For the text-containing cell, return its midpoint in (x, y) coordinate format. 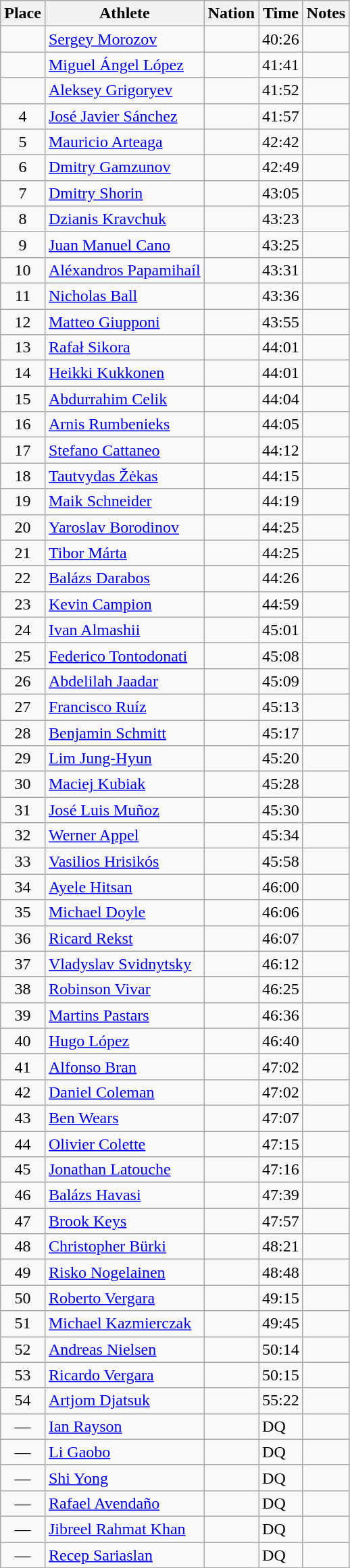
43:25 (281, 244)
29 (23, 759)
Heikki Kukkonen (124, 373)
44:15 (281, 476)
7 (23, 193)
12 (23, 322)
42:42 (281, 142)
11 (23, 296)
43 (23, 1118)
8 (23, 219)
10 (23, 270)
Werner Appel (124, 836)
Roberto Vergara (124, 1298)
Hugo López (124, 1041)
44:59 (281, 604)
24 (23, 630)
Ricard Rekst (124, 938)
15 (23, 399)
Federico Tontodonati (124, 655)
Artjom Djatsuk (124, 1401)
13 (23, 348)
48:48 (281, 1272)
Michael Doyle (124, 913)
Ricardo Vergara (124, 1375)
Jonathan Latouche (124, 1170)
Robinson Vivar (124, 990)
19 (23, 502)
9 (23, 244)
44:19 (281, 502)
45:17 (281, 732)
Balázs Havasi (124, 1195)
Aleksey Grigoryev (124, 90)
Mauricio Arteaga (124, 142)
Tibor Márta (124, 553)
Matteo Giupponi (124, 322)
14 (23, 373)
44:26 (281, 578)
43:31 (281, 270)
51 (23, 1324)
José Javier Sánchez (124, 116)
42 (23, 1092)
41:52 (281, 90)
43:23 (281, 219)
30 (23, 784)
Maciej Kubiak (124, 784)
Christopher Bürki (124, 1247)
Dmitry Gamzunov (124, 167)
54 (23, 1401)
27 (23, 707)
49:45 (281, 1324)
43:36 (281, 296)
53 (23, 1375)
Arnis Rumbenieks (124, 425)
4 (23, 116)
45:13 (281, 707)
Andreas Nielsen (124, 1349)
46:36 (281, 1015)
26 (23, 681)
Maik Schneider (124, 502)
Benjamin Schmitt (124, 732)
Athlete (124, 13)
48:21 (281, 1247)
Ivan Almashii (124, 630)
46:12 (281, 964)
45:34 (281, 836)
Juan Manuel Cano (124, 244)
Nicholas Ball (124, 296)
52 (23, 1349)
45 (23, 1170)
Michael Kazmierczak (124, 1324)
35 (23, 913)
Yaroslav Borodinov (124, 527)
Place (23, 13)
Sergey Morozov (124, 39)
28 (23, 732)
Miguel Ángel López (124, 65)
18 (23, 476)
45:01 (281, 630)
Francisco Ruíz (124, 707)
41 (23, 1066)
Ian Rayson (124, 1426)
43:55 (281, 322)
23 (23, 604)
Daniel Coleman (124, 1092)
44 (23, 1144)
Dmitry Shorin (124, 193)
Balázs Darabos (124, 578)
44:12 (281, 450)
45:09 (281, 681)
6 (23, 167)
20 (23, 527)
50 (23, 1298)
Lim Jung-Hyun (124, 759)
Li Gaobo (124, 1452)
47:15 (281, 1144)
46 (23, 1195)
50:14 (281, 1349)
22 (23, 578)
48 (23, 1247)
55:22 (281, 1401)
40 (23, 1041)
21 (23, 553)
46:40 (281, 1041)
Rafael Avendaño (124, 1503)
Dzianis Kravchuk (124, 219)
Ayele Hitsan (124, 887)
47:39 (281, 1195)
Notes (326, 13)
45:20 (281, 759)
36 (23, 938)
32 (23, 836)
45:30 (281, 810)
Brook Keys (124, 1221)
Shi Yong (124, 1478)
16 (23, 425)
Martins Pastars (124, 1015)
Ben Wears (124, 1118)
33 (23, 861)
Nation (231, 13)
Vasilios Hrisikós (124, 861)
47 (23, 1221)
Stefano Cattaneo (124, 450)
37 (23, 964)
31 (23, 810)
47:16 (281, 1170)
Tautvydas Žėkas (124, 476)
40:26 (281, 39)
43:05 (281, 193)
Risko Nogelainen (124, 1272)
17 (23, 450)
45:08 (281, 655)
5 (23, 142)
42:49 (281, 167)
Kevin Campion (124, 604)
Alfonso Bran (124, 1066)
46:06 (281, 913)
49:15 (281, 1298)
47:07 (281, 1118)
46:25 (281, 990)
Vladyslav Svidnytsky (124, 964)
Jibreel Rahmat Khan (124, 1529)
45:58 (281, 861)
49 (23, 1272)
Aléxandros Papamihaíl (124, 270)
25 (23, 655)
34 (23, 887)
46:07 (281, 938)
Rafał Sikora (124, 348)
47:57 (281, 1221)
50:15 (281, 1375)
44:04 (281, 399)
Time (281, 13)
38 (23, 990)
Olivier Colette (124, 1144)
46:00 (281, 887)
Abdurrahim Celik (124, 399)
Abdelilah Jaadar (124, 681)
Recep Sariaslan (124, 1555)
41:41 (281, 65)
José Luis Muñoz (124, 810)
45:28 (281, 784)
39 (23, 1015)
41:57 (281, 116)
44:05 (281, 425)
